Detect which cell encompasses the target text, then output its [X, Y] center coordinate. 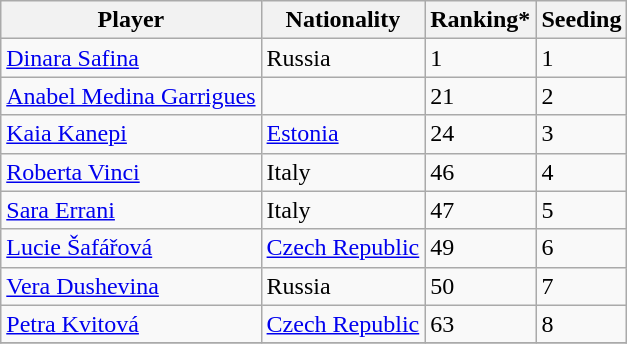
Estonia [343, 134]
5 [582, 210]
Seeding [582, 20]
47 [480, 210]
Nationality [343, 20]
Roberta Vinci [131, 172]
8 [582, 324]
50 [480, 286]
63 [480, 324]
6 [582, 248]
Vera Dushevina [131, 286]
Sara Errani [131, 210]
49 [480, 248]
Petra Kvitová [131, 324]
Anabel Medina Garrigues [131, 96]
Player [131, 20]
2 [582, 96]
24 [480, 134]
3 [582, 134]
Lucie Šafářová [131, 248]
46 [480, 172]
7 [582, 286]
Ranking* [480, 20]
Kaia Kanepi [131, 134]
4 [582, 172]
21 [480, 96]
Dinara Safina [131, 58]
